Return [X, Y] of the center of cell containing provided text 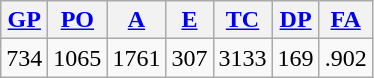
PO [78, 20]
.902 [346, 58]
1761 [136, 58]
169 [296, 58]
3133 [242, 58]
1065 [78, 58]
E [190, 20]
GP [24, 20]
FA [346, 20]
307 [190, 58]
TC [242, 20]
DP [296, 20]
734 [24, 58]
A [136, 20]
